Scan for the cell matching the given text and deliver its [X, Y] coordinate at center. 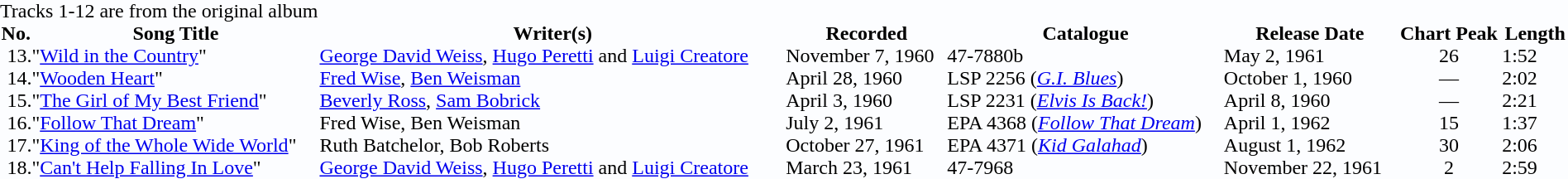
2:21 [1535, 101]
Ruth Batchelor, Bob Roberts [552, 146]
Chart Peak [1449, 33]
August 1, 1962 [1310, 146]
November 7, 1960 [867, 56]
2:06 [1535, 146]
1:37 [1535, 123]
2:59 [1535, 167]
LSP 2231 (Elvis Is Back!) [1085, 101]
"Wild in the Country" [175, 56]
Length [1535, 33]
April 8, 1960 [1310, 101]
July 2, 1961 [867, 123]
47-7968 [1085, 167]
30 [1449, 146]
14. [16, 78]
October 27, 1961 [867, 146]
26 [1449, 56]
EPA 4371 (Kid Galahad) [1085, 146]
May 2, 1961 [1310, 56]
"King of the Whole Wide World" [175, 146]
Beverly Ross, Sam Bobrick [552, 101]
Writer(s) [552, 33]
"Follow That Dream" [175, 123]
"Can't Help Falling In Love" [175, 167]
Song Title [175, 33]
April 1, 1962 [1310, 123]
April 28, 1960 [867, 78]
2:02 [1535, 78]
15 [1449, 123]
18. [16, 167]
October 1, 1960 [1310, 78]
Tracks 1-12 are from the original album [784, 12]
April 3, 1960 [867, 101]
LSP 2256 (G.I. Blues) [1085, 78]
"Wooden Heart" [175, 78]
47-7880b [1085, 56]
March 23, 1961 [867, 167]
EPA 4368 (Follow That Dream) [1085, 123]
1:52 [1535, 56]
17. [16, 146]
13. [16, 56]
"The Girl of My Best Friend" [175, 101]
November 22, 1961 [1310, 167]
16. [16, 123]
Catalogue [1085, 33]
15. [16, 101]
Release Date [1310, 33]
2 [1449, 167]
No. [16, 33]
Recorded [867, 33]
